Return the [x, y] coordinate for the center point of the cell that contains the specified text.  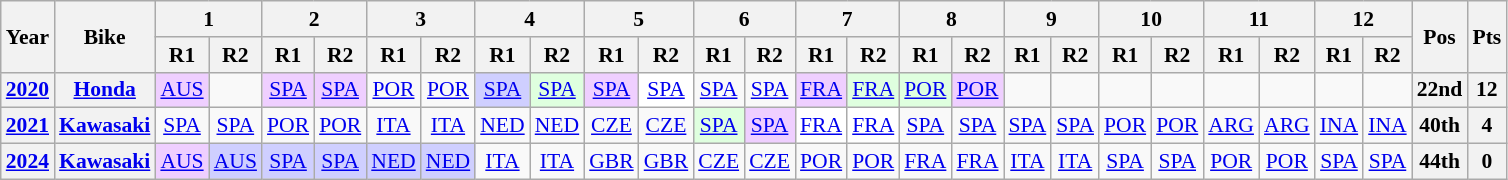
6 [744, 19]
5 [638, 19]
2 [314, 19]
2021 [28, 126]
40th [1440, 126]
9 [1052, 19]
7 [847, 19]
8 [951, 19]
Pts [1486, 36]
2024 [28, 162]
Honda [104, 90]
3 [420, 19]
2020 [28, 90]
Year [28, 36]
1 [208, 19]
10 [1151, 19]
Bike [104, 36]
44th [1440, 162]
0 [1486, 162]
Pos [1440, 36]
11 [1258, 19]
22nd [1440, 90]
